Search for the cell housing the specified text and yield its (X, Y) center coordinate. 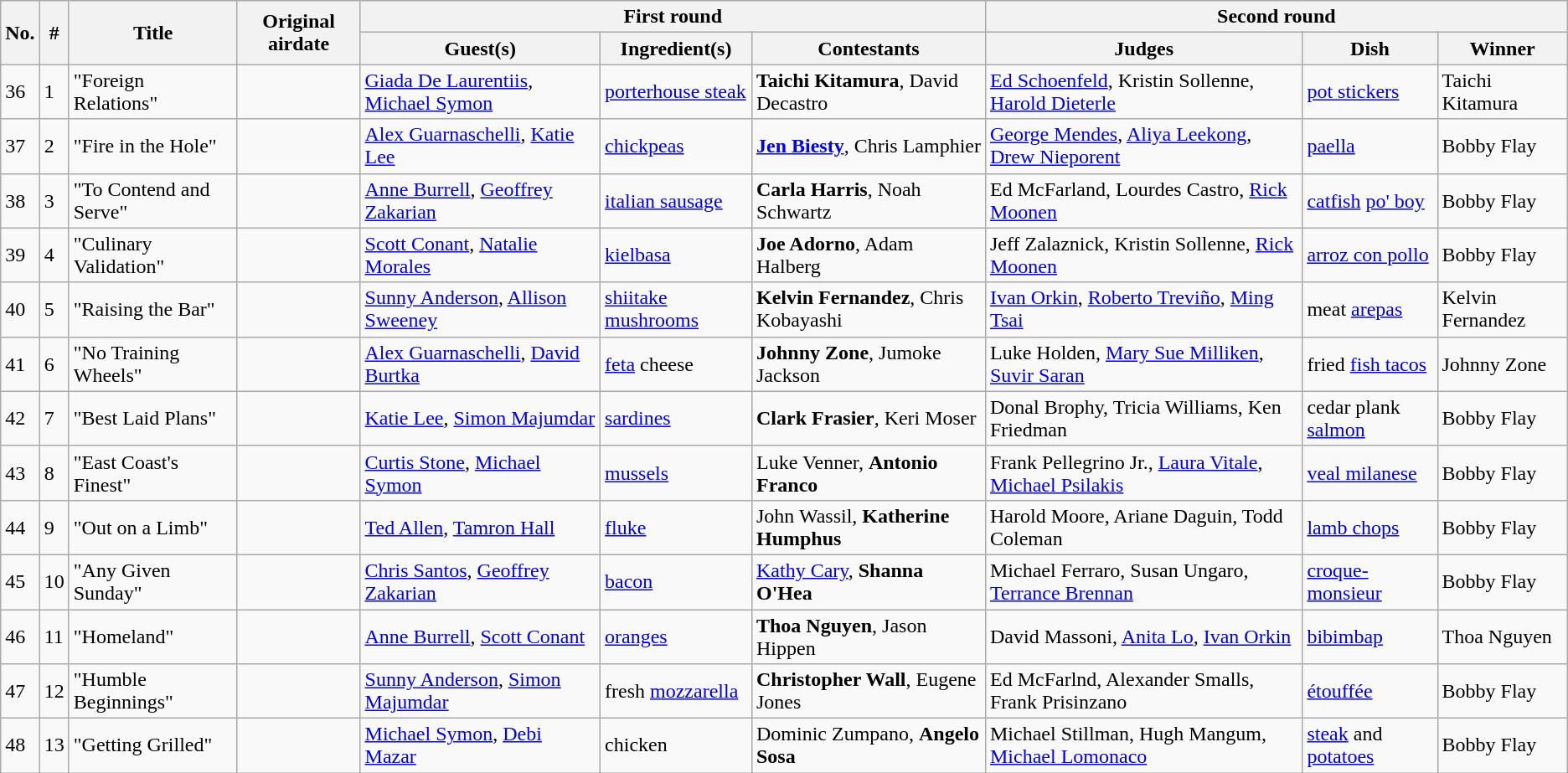
Frank Pellegrino Jr., Laura Vitale, Michael Psilakis (1143, 472)
Scott Conant, Natalie Morales (481, 255)
veal milanese (1370, 472)
Luke Venner, Antonio Franco (868, 472)
"Raising the Bar" (152, 310)
"East Coast's Finest" (152, 472)
bibimbap (1370, 636)
étouffée (1370, 692)
Anne Burrell, Scott Conant (481, 636)
Ivan Orkin, Roberto Treviño, Ming Tsai (1143, 310)
mussels (677, 472)
Harold Moore, Ariane Daguin, Todd Coleman (1143, 528)
1 (54, 92)
Winner (1503, 49)
"Humble Beginnings" (152, 692)
feta cheese (677, 363)
Dominic Zumpano, Angelo Sosa (868, 745)
kielbasa (677, 255)
Curtis Stone, Michael Symon (481, 472)
Alex Guarnaschelli, David Burtka (481, 363)
meat arepas (1370, 310)
Alex Guarnaschelli, Katie Lee (481, 146)
sardines (677, 419)
Contestants (868, 49)
7 (54, 419)
"No Training Wheels" (152, 363)
42 (20, 419)
10 (54, 581)
Ed McFarlnd, Alexander Smalls, Frank Prisinzano (1143, 692)
44 (20, 528)
chickpeas (677, 146)
arroz con pollo (1370, 255)
4 (54, 255)
Kathy Cary, Shanna O'Hea (868, 581)
"To Contend and Serve" (152, 201)
cedar plank salmon (1370, 419)
"Fire in the Hole" (152, 146)
Ed Schoenfeld, Kristin Sollenne, Harold Dieterle (1143, 92)
Taichi Kitamura, David Decastro (868, 92)
David Massoni, Anita Lo, Ivan Orkin (1143, 636)
40 (20, 310)
fresh mozzarella (677, 692)
catfish po' boy (1370, 201)
37 (20, 146)
13 (54, 745)
36 (20, 92)
porterhouse steak (677, 92)
Kelvin Fernandez, Chris Kobayashi (868, 310)
oranges (677, 636)
John Wassil, Katherine Humphus (868, 528)
croque-monsieur (1370, 581)
9 (54, 528)
11 (54, 636)
Donal Brophy, Tricia Williams, Ken Friedman (1143, 419)
Johnny Zone (1503, 363)
Joe Adorno, Adam Halberg (868, 255)
Kelvin Fernandez (1503, 310)
shiitake mushrooms (677, 310)
Original airdate (298, 33)
paella (1370, 146)
38 (20, 201)
"Best Laid Plans" (152, 419)
pot stickers (1370, 92)
3 (54, 201)
Ted Allen, Tamron Hall (481, 528)
Taichi Kitamura (1503, 92)
Sunny Anderson, Allison Sweeney (481, 310)
48 (20, 745)
Michael Ferraro, Susan Ungaro, Terrance Brennan (1143, 581)
Ingredient(s) (677, 49)
Jen Biesty, Chris Lamphier (868, 146)
Johnny Zone, Jumoke Jackson (868, 363)
Katie Lee, Simon Majumdar (481, 419)
Thoa Nguyen (1503, 636)
lamb chops (1370, 528)
"Any Given Sunday" (152, 581)
Michael Stillman, Hugh Mangum, Michael Lomonaco (1143, 745)
First round (673, 17)
5 (54, 310)
8 (54, 472)
"Culinary Validation" (152, 255)
Christopher Wall, Eugene Jones (868, 692)
46 (20, 636)
steak and potatoes (1370, 745)
bacon (677, 581)
George Mendes, Aliya Leekong, Drew Nieporent (1143, 146)
Michael Symon, Debi Mazar (481, 745)
Judges (1143, 49)
Title (152, 33)
43 (20, 472)
"Getting Grilled" (152, 745)
Jeff Zalaznick, Kristin Sollenne, Rick Moonen (1143, 255)
# (54, 33)
Clark Frasier, Keri Moser (868, 419)
Chris Santos, Geoffrey Zakarian (481, 581)
fried fish tacos (1370, 363)
"Homeland" (152, 636)
39 (20, 255)
Sunny Anderson, Simon Majumdar (481, 692)
Luke Holden, Mary Sue Milliken, Suvir Saran (1143, 363)
"Foreign Relations" (152, 92)
Ed McFarland, Lourdes Castro, Rick Moonen (1143, 201)
Thoa Nguyen, Jason Hippen (868, 636)
Dish (1370, 49)
12 (54, 692)
italian sausage (677, 201)
2 (54, 146)
Carla Harris, Noah Schwartz (868, 201)
47 (20, 692)
fluke (677, 528)
6 (54, 363)
Guest(s) (481, 49)
Second round (1277, 17)
41 (20, 363)
45 (20, 581)
Giada De Laurentiis, Michael Symon (481, 92)
"Out on a Limb" (152, 528)
chicken (677, 745)
Anne Burrell, Geoffrey Zakarian (481, 201)
No. (20, 33)
